Determine the [x, y] coordinate at the center of the cell enclosing the given text.  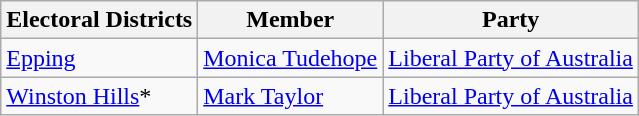
Monica Tudehope [290, 58]
Electoral Districts [100, 20]
Mark Taylor [290, 96]
Party [511, 20]
Member [290, 20]
Epping [100, 58]
Winston Hills* [100, 96]
